Return the (x, y) coordinate for the center point of the cell that contains the specified text.  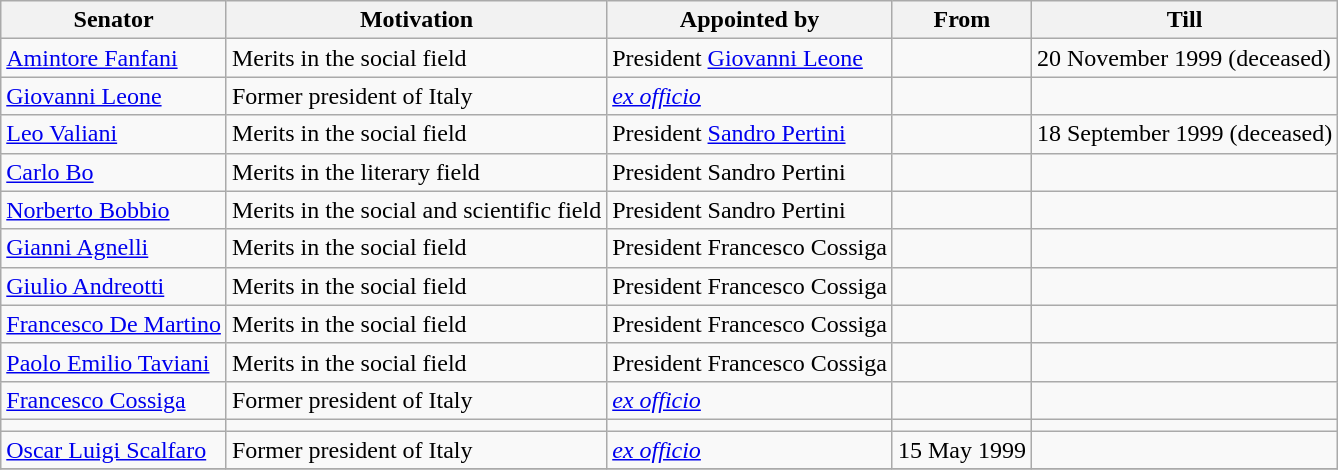
Amintore Fanfani (114, 58)
15 May 1999 (962, 449)
Motivation (416, 20)
Norberto Bobbio (114, 210)
Giovanni Leone (114, 96)
Francesco De Martino (114, 324)
18 September 1999 (deceased) (1184, 134)
Appointed by (750, 20)
Francesco Cossiga (114, 400)
Merits in the literary field (416, 172)
Senator (114, 20)
President Giovanni Leone (750, 58)
20 November 1999 (deceased) (1184, 58)
Carlo Bo (114, 172)
Leo Valiani (114, 134)
Oscar Luigi Scalfaro (114, 449)
Gianni Agnelli (114, 248)
From (962, 20)
Paolo Emilio Taviani (114, 362)
Merits in the social and scientific field (416, 210)
Till (1184, 20)
Giulio Andreotti (114, 286)
